Search for the cell housing the specified text and yield its [X, Y] center coordinate. 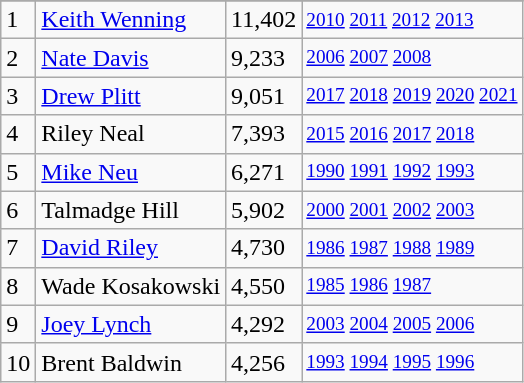
4,292 [264, 324]
8 [18, 286]
6 [18, 210]
1986 1987 1988 1989 [412, 248]
1985 1986 1987 [412, 286]
Riley Neal [131, 134]
Mike Neu [131, 172]
1993 1994 1995 1996 [412, 362]
6,271 [264, 172]
2015 2016 2017 2018 [412, 134]
Talmadge Hill [131, 210]
2017 2018 2019 2020 2021 [412, 96]
Brent Baldwin [131, 362]
Keith Wenning [131, 20]
Drew Plitt [131, 96]
2003 2004 2005 2006 [412, 324]
2006 2007 2008 [412, 58]
Wade Kosakowski [131, 286]
9,051 [264, 96]
5 [18, 172]
2000 2001 2002 2003 [412, 210]
9,233 [264, 58]
2010 2011 2012 2013 [412, 20]
7,393 [264, 134]
3 [18, 96]
7 [18, 248]
1990 1991 1992 1993 [412, 172]
Nate Davis [131, 58]
Joey Lynch [131, 324]
9 [18, 324]
1 [18, 20]
4,256 [264, 362]
4,730 [264, 248]
10 [18, 362]
David Riley [131, 248]
4 [18, 134]
11,402 [264, 20]
2 [18, 58]
4,550 [264, 286]
5,902 [264, 210]
